Return the [X, Y] coordinate for the center point of the cell that contains the specified text.  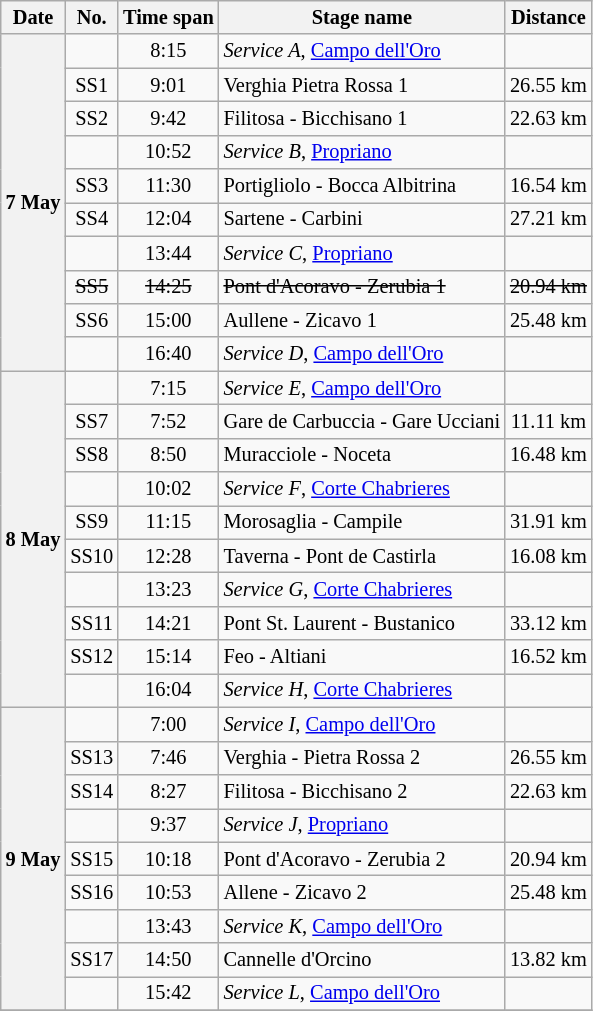
10:53 [168, 892]
Date [34, 17]
7:52 [168, 421]
14:21 [168, 623]
9 May [34, 858]
Filitosa - Bicchisano 1 [362, 118]
Service B, Propriano [362, 152]
11.11 km [548, 421]
13:44 [168, 253]
16:40 [168, 354]
SS13 [92, 758]
Time span [168, 17]
Service H, Corte Chabrieres [362, 690]
15:14 [168, 657]
SS16 [92, 892]
13:43 [168, 926]
16.54 km [548, 186]
12:04 [168, 219]
Pont d'Acoravo - Zerubia 1 [362, 287]
11:15 [168, 522]
10:52 [168, 152]
SS11 [92, 623]
16.52 km [548, 657]
8:15 [168, 51]
Cannelle d'Orcino [362, 960]
Verghia - Pietra Rossa 2 [362, 758]
Distance [548, 17]
15:00 [168, 320]
13.82 km [548, 960]
SS15 [92, 859]
SS4 [92, 219]
13:23 [168, 589]
Service C, Propriano [362, 253]
8:27 [168, 791]
SS14 [92, 791]
Taverna - Pont de Castirla [362, 556]
SS17 [92, 960]
Service D, Campo dell'Oro [362, 354]
SS5 [92, 287]
8:50 [168, 455]
Pont d'Acoravo - Zerubia 2 [362, 859]
9:42 [168, 118]
SS10 [92, 556]
Service A, Campo dell'Oro [362, 51]
Service K, Campo dell'Oro [362, 926]
Portigliolo - Bocca Albitrina [362, 186]
SS9 [92, 522]
Service G, Corte Chabrieres [362, 589]
Service J, Propriano [362, 825]
33.12 km [548, 623]
Service F, Corte Chabrieres [362, 489]
9:01 [168, 85]
10:02 [168, 489]
9:37 [168, 825]
Stage name [362, 17]
10:18 [168, 859]
8 May [34, 540]
16.48 km [548, 455]
7 May [34, 202]
11:30 [168, 186]
12:28 [168, 556]
SS6 [92, 320]
7:46 [168, 758]
27.21 km [548, 219]
SS2 [92, 118]
Feo - Altiani [362, 657]
Aullene - Zicavo 1 [362, 320]
Filitosa - Bicchisano 2 [362, 791]
Morosaglia - Campile [362, 522]
Allene - Zicavo 2 [362, 892]
Gare de Carbuccia - Gare Ucciani [362, 421]
14:25 [168, 287]
Service L, Campo dell'Oro [362, 993]
7:00 [168, 724]
31.91 km [548, 522]
Pont St. Laurent - Bustanico [362, 623]
SS3 [92, 186]
15:42 [168, 993]
Verghia Pietra Rossa 1 [362, 85]
SS12 [92, 657]
16:04 [168, 690]
Muracciole - Noceta [362, 455]
SS8 [92, 455]
No. [92, 17]
16.08 km [548, 556]
SS7 [92, 421]
Sartene - Carbini [362, 219]
Service I, Campo dell'Oro [362, 724]
SS1 [92, 85]
14:50 [168, 960]
7:15 [168, 388]
Service E, Campo dell'Oro [362, 388]
